Provide the [x, y] coordinate of the cell's center where the given text is located.  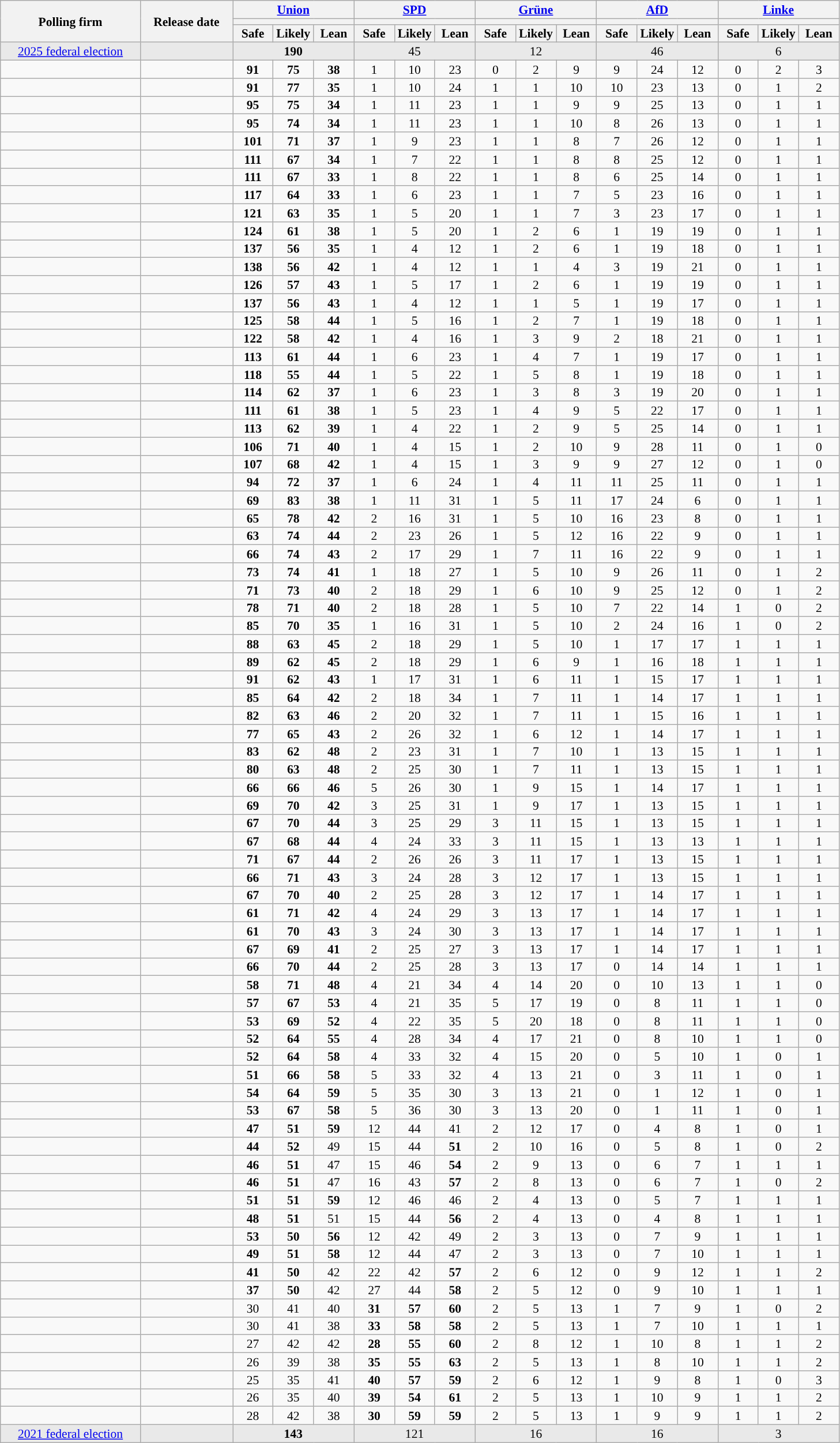
124 [253, 231]
118 [253, 375]
117 [253, 195]
125 [253, 321]
190 [293, 52]
143 [293, 1434]
126 [253, 285]
2025 federal election [70, 52]
2021 federal election [70, 1434]
Release date [186, 21]
114 [253, 392]
101 [253, 141]
SPD [415, 9]
AfD [657, 9]
82 [253, 715]
94 [253, 482]
Linke [778, 9]
89 [253, 662]
106 [253, 446]
Grüne [536, 9]
36 [415, 1111]
138 [253, 266]
Polling firm [70, 21]
88 [253, 644]
107 [253, 464]
72 [293, 482]
80 [253, 769]
Union [293, 9]
122 [253, 339]
